Capture the cell that displays the provided text and extract its (x, y) central coordinate. 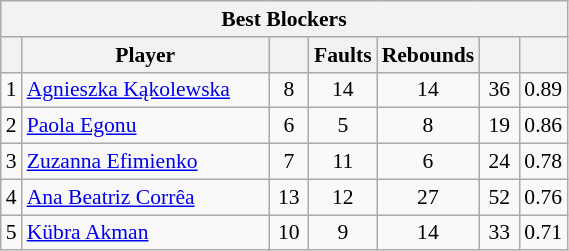
4 (12, 197)
24 (499, 162)
1 (12, 90)
12 (343, 197)
Player (146, 55)
2 (12, 126)
Faults (343, 55)
3 (12, 162)
10 (289, 233)
0.76 (543, 197)
11 (343, 162)
0.71 (543, 233)
52 (499, 197)
Ana Beatriz Corrêa (146, 197)
0.89 (543, 90)
33 (499, 233)
Best Blockers (284, 19)
Paola Egonu (146, 126)
36 (499, 90)
Agnieszka Kąkolewska (146, 90)
13 (289, 197)
0.86 (543, 126)
Rebounds (428, 55)
9 (343, 233)
Zuzanna Efimienko (146, 162)
Kübra Akman (146, 233)
19 (499, 126)
27 (428, 197)
0.78 (543, 162)
7 (289, 162)
